Locate the cell with the specified text and output its [x, y] center coordinate. 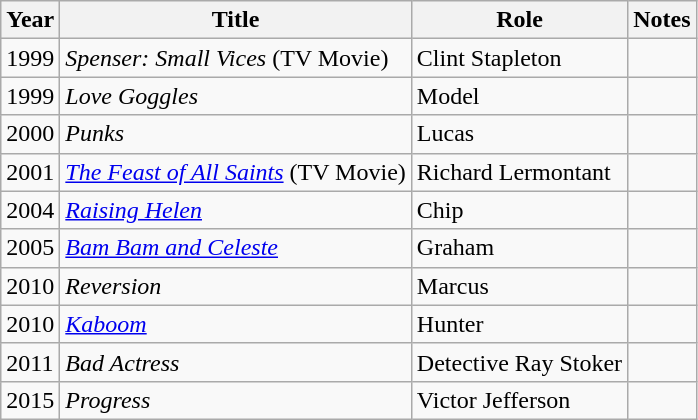
Detective Ray Stoker [519, 362]
Punks [236, 134]
Raising Helen [236, 210]
Kaboom [236, 324]
Role [519, 20]
Chip [519, 210]
Clint Stapleton [519, 58]
Title [236, 20]
Bam Bam and Celeste [236, 248]
Lucas [519, 134]
Richard Lermontant [519, 172]
Graham [519, 248]
2001 [30, 172]
Model [519, 96]
Year [30, 20]
2011 [30, 362]
Hunter [519, 324]
Spenser: Small Vices (TV Movie) [236, 58]
Reversion [236, 286]
Progress [236, 400]
Love Goggles [236, 96]
2000 [30, 134]
The Feast of All Saints (TV Movie) [236, 172]
Victor Jefferson [519, 400]
Notes [662, 20]
Bad Actress [236, 362]
2004 [30, 210]
Marcus [519, 286]
2005 [30, 248]
2015 [30, 400]
